Capture the cell that displays the provided text and extract its [x, y] central coordinate. 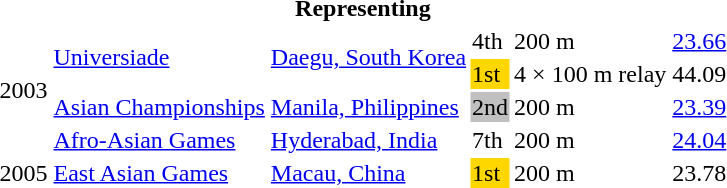
Afro-Asian Games [159, 140]
Daegu, South Korea [368, 58]
4th [490, 41]
Manila, Philippines [368, 107]
Hyderabad, India [368, 140]
2nd [490, 107]
4 × 100 m relay [590, 74]
Macau, China [368, 173]
7th [490, 140]
Asian Championships [159, 107]
Universiade [159, 58]
East Asian Games [159, 173]
